Pinpoint the cell where the given text exists, returning its (x, y) midpoint coordinate. 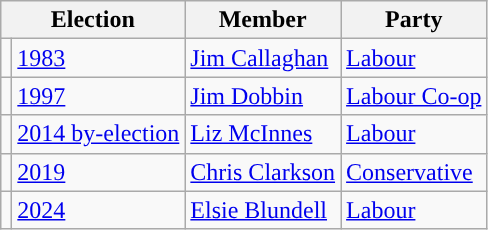
Jim Callaghan (263, 58)
Conservative (414, 172)
Election (93, 20)
Member (263, 20)
2019 (98, 172)
Chris Clarkson (263, 172)
Party (414, 20)
Jim Dobbin (263, 96)
Liz McInnes (263, 134)
1997 (98, 96)
2024 (98, 210)
Labour Co-op (414, 96)
1983 (98, 58)
Elsie Blundell (263, 210)
2014 by-election (98, 134)
